Search for the cell housing the specified text and yield its (X, Y) center coordinate. 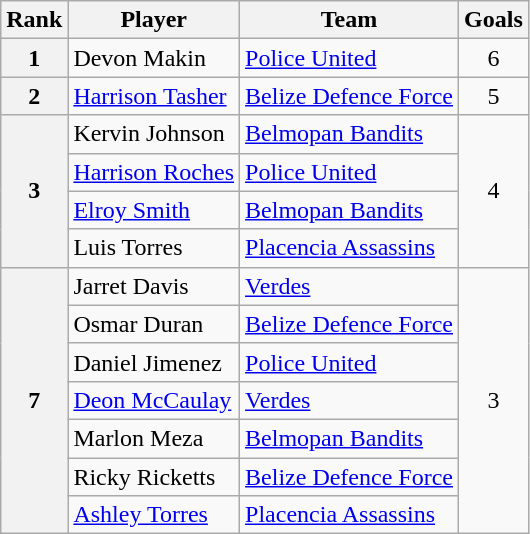
5 (494, 96)
Harrison Roches (154, 172)
Goals (494, 20)
Ashley Torres (154, 515)
4 (494, 191)
Marlon Meza (154, 438)
Luis Torres (154, 248)
Kervin Johnson (154, 134)
Daniel Jimenez (154, 362)
Elroy Smith (154, 210)
7 (34, 400)
1 (34, 58)
6 (494, 58)
2 (34, 96)
Ricky Ricketts (154, 477)
Osmar Duran (154, 324)
Team (350, 20)
Deon McCaulay (154, 400)
Jarret Davis (154, 286)
Harrison Tasher (154, 96)
Rank (34, 20)
Player (154, 20)
Devon Makin (154, 58)
